Capture the cell that displays the provided text and extract its (x, y) central coordinate. 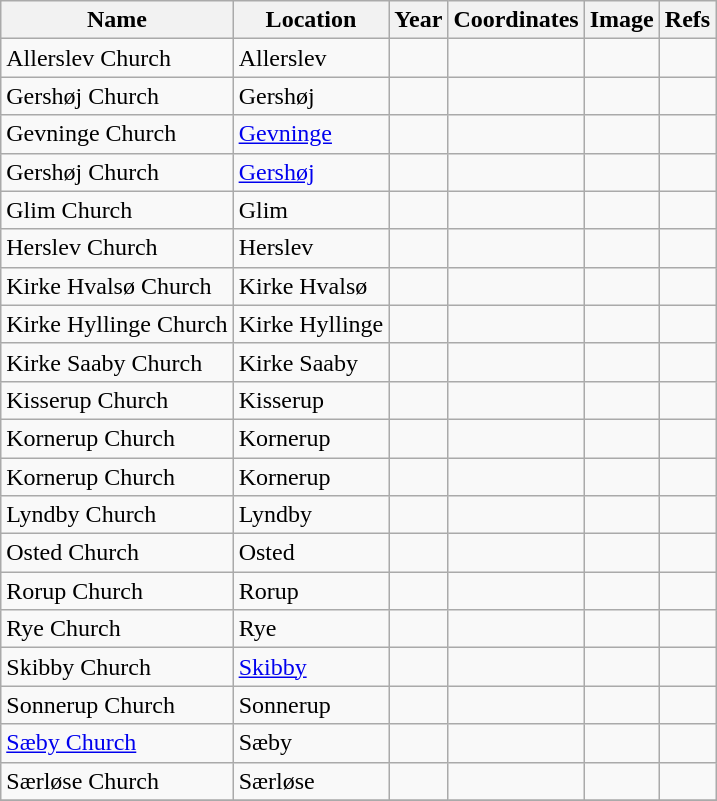
Rye Church (117, 629)
Sæby Church (117, 743)
Allerslev Church (117, 58)
Allerslev (311, 58)
Rye (311, 629)
Kisserup (311, 400)
Glim Church (117, 210)
Skibby (311, 667)
Sonnerup Church (117, 705)
Lyndby (311, 515)
Gevninge Church (117, 134)
Rorup (311, 591)
Image (622, 20)
Kisserup Church (117, 400)
Herslev Church (117, 248)
Gevninge (311, 134)
Coordinates (516, 20)
Sonnerup (311, 705)
Kirke Hvalsø (311, 286)
Særløse (311, 781)
Rorup Church (117, 591)
Lyndby Church (117, 515)
Name (117, 20)
Osted Church (117, 553)
Osted (311, 553)
Year (418, 20)
Refs (687, 20)
Location (311, 20)
Herslev (311, 248)
Kirke Hyllinge (311, 324)
Kirke Saaby Church (117, 362)
Kirke Hvalsø Church (117, 286)
Glim (311, 210)
Kirke Saaby (311, 362)
Skibby Church (117, 667)
Særløse Church (117, 781)
Sæby (311, 743)
Kirke Hyllinge Church (117, 324)
